From the cell containing the given text, extract its center point as (x, y) coordinate. 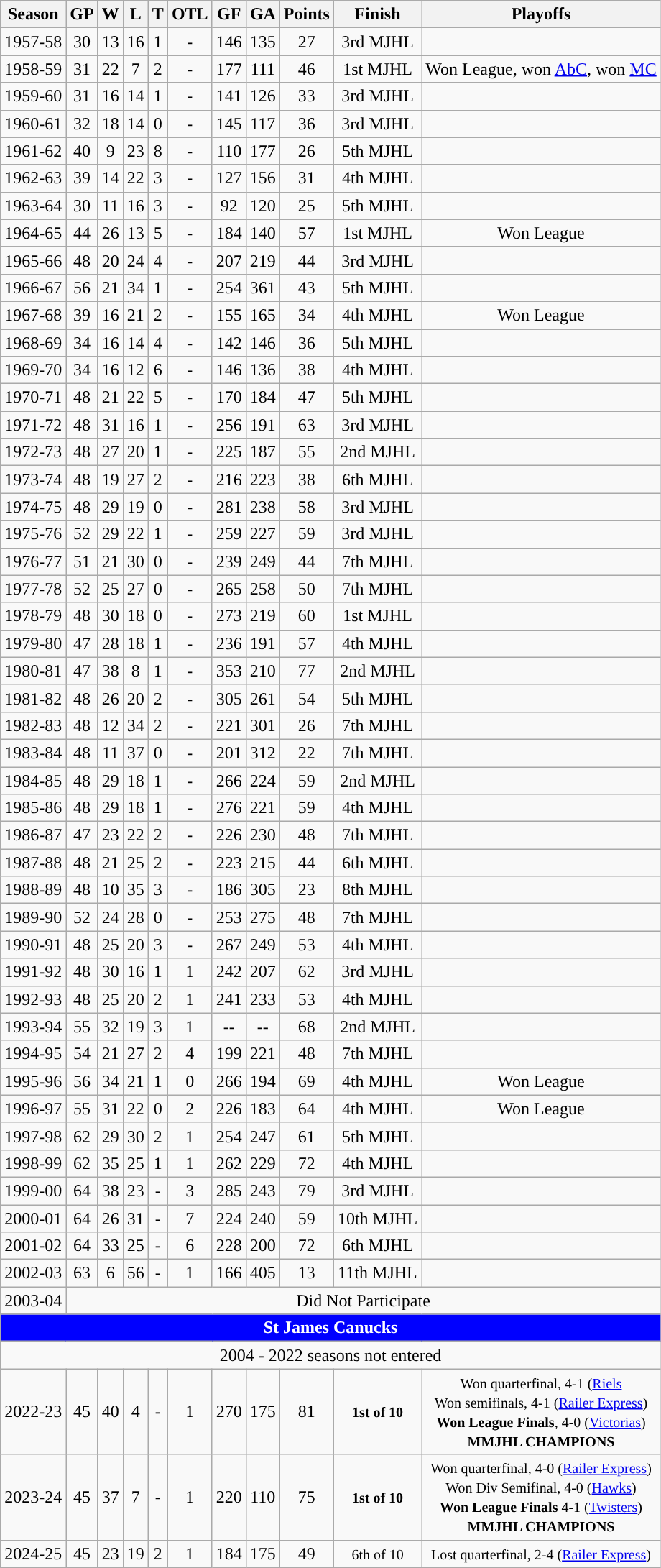
1997-98 (33, 1136)
1977-78 (33, 589)
111 (263, 69)
60 (306, 616)
361 (263, 288)
OTL (190, 14)
1987-88 (33, 863)
240 (263, 1219)
GA (263, 14)
275 (263, 917)
236 (228, 643)
199 (228, 1054)
1974-75 (33, 507)
1971-72 (33, 425)
2023-24 (33, 1497)
227 (263, 534)
1976-77 (33, 561)
Season (33, 14)
2000-01 (33, 1219)
142 (228, 343)
241 (228, 999)
81 (306, 1412)
117 (263, 124)
L (135, 14)
1992-93 (33, 999)
228 (228, 1246)
225 (228, 452)
Playoffs (541, 14)
51 (82, 561)
281 (228, 507)
1972-73 (33, 452)
210 (263, 671)
1978-79 (33, 616)
243 (263, 1191)
201 (228, 753)
69 (306, 1081)
1986-87 (33, 835)
Won quarterfinal, 4-0 (Railer Express)Won Div Semifinal, 4-0 (Hawks)Won League Finals 4-1 (Twisters)MMJHL CHAMPIONS (541, 1497)
126 (263, 96)
46 (306, 69)
68 (306, 1027)
1983-84 (33, 753)
1994-95 (33, 1054)
273 (228, 616)
77 (306, 671)
239 (228, 561)
186 (228, 890)
1964-65 (33, 233)
10th MJHL (377, 1219)
1985-86 (33, 808)
259 (228, 534)
50 (306, 589)
141 (228, 96)
1973-74 (33, 480)
1961-62 (33, 151)
265 (228, 589)
GP (82, 14)
216 (228, 480)
312 (263, 753)
165 (263, 315)
215 (263, 863)
276 (228, 808)
1991-92 (33, 972)
1962-63 (33, 178)
49 (306, 1554)
10 (111, 890)
238 (263, 507)
9 (111, 151)
1981-82 (33, 698)
1999-00 (33, 1191)
156 (263, 178)
1993-94 (33, 1027)
120 (263, 206)
1970-71 (33, 398)
Finish (377, 14)
8th MJHL (377, 890)
79 (306, 1191)
1982-83 (33, 725)
11th MJHL (377, 1273)
1965-66 (33, 260)
2001-02 (33, 1246)
Did Not Participate (364, 1301)
1975-76 (33, 534)
145 (228, 124)
1996-97 (33, 1109)
Won quarterfinal, 4-1 (RielsWon semifinals, 4-1 (Railer Express)Won League Finals, 4-0 (Victorias)MMJHL CHAMPIONS (541, 1412)
61 (306, 1136)
220 (228, 1497)
242 (228, 972)
T (158, 14)
Won League, won AbC, won MC (541, 69)
258 (263, 589)
183 (263, 1109)
1989-90 (33, 917)
1969-70 (33, 370)
353 (228, 671)
1990-91 (33, 945)
230 (263, 835)
58 (306, 507)
267 (228, 945)
155 (228, 315)
1968-69 (33, 343)
1960-61 (33, 124)
Points (306, 14)
92 (228, 206)
140 (263, 233)
1958-59 (33, 69)
2002-03 (33, 1273)
285 (228, 1191)
135 (263, 42)
Lost quarterfinal, 2-4 (Railer Express) (541, 1554)
1963-64 (33, 206)
1980-81 (33, 671)
2022-23 (33, 1412)
2003-04 (33, 1301)
301 (263, 725)
2024-25 (33, 1554)
75 (306, 1497)
405 (263, 1273)
200 (263, 1246)
1957-58 (33, 42)
229 (263, 1163)
233 (263, 999)
GF (228, 14)
1967-68 (33, 315)
187 (263, 452)
136 (263, 370)
1966-67 (33, 288)
43 (306, 288)
1959-60 (33, 96)
1979-80 (33, 643)
194 (263, 1081)
127 (228, 178)
St James Canucks (330, 1328)
1984-85 (33, 780)
2004 - 2022 seasons not entered (330, 1355)
6th of 10 (377, 1554)
262 (228, 1163)
261 (263, 698)
270 (228, 1412)
1988-89 (33, 890)
1998-99 (33, 1163)
256 (228, 425)
253 (228, 917)
166 (228, 1273)
247 (263, 1136)
1995-96 (33, 1081)
170 (228, 398)
W (111, 14)
